Capture the cell that displays the provided text and extract its [x, y] central coordinate. 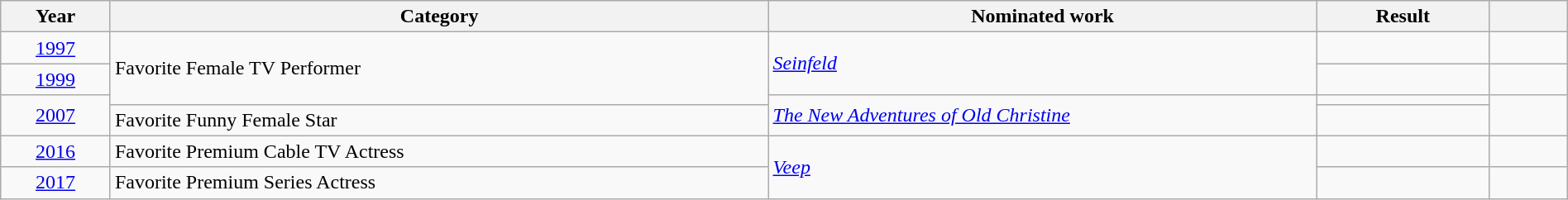
Veep [1042, 167]
Favorite Funny Female Star [439, 120]
1997 [56, 48]
Year [56, 17]
Nominated work [1042, 17]
Seinfeld [1042, 64]
Result [1403, 17]
The New Adventures of Old Christine [1042, 116]
2007 [56, 116]
2017 [56, 183]
1999 [56, 79]
Favorite Female TV Performer [439, 68]
2016 [56, 151]
Favorite Premium Cable TV Actress [439, 151]
Category [439, 17]
Favorite Premium Series Actress [439, 183]
